Determine the (X, Y) coordinate at the center of the cell enclosing the given text.  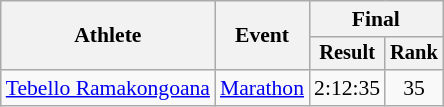
35 (414, 88)
Event (262, 36)
Tebello Ramakongoana (108, 88)
Result (347, 54)
Athlete (108, 36)
2:12:35 (347, 88)
Final (376, 19)
Marathon (262, 88)
Rank (414, 54)
